From the cell containing the given text, extract its center point as (x, y) coordinate. 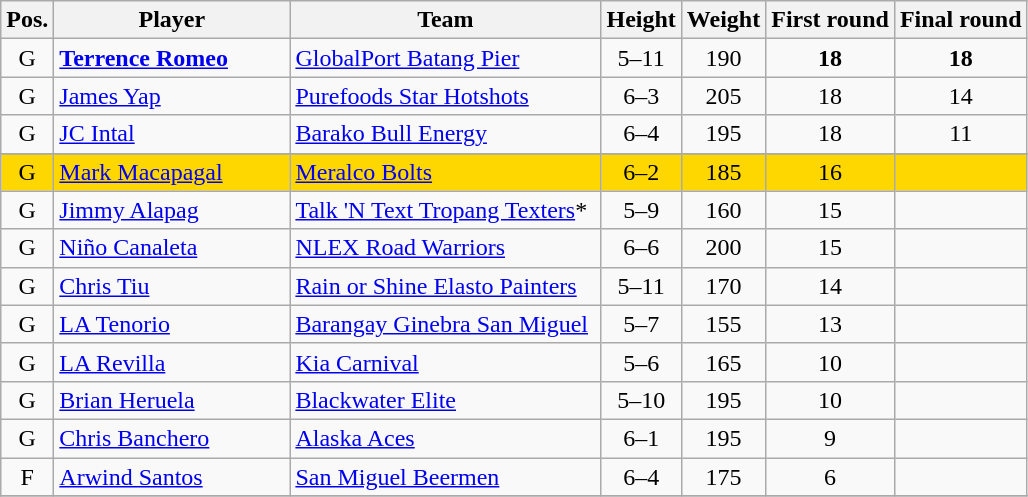
James Yap (172, 96)
Rain or Shine Elasto Painters (446, 286)
First round (830, 20)
Team (446, 20)
5–9 (641, 210)
Weight (723, 20)
160 (723, 210)
San Miguel Beermen (446, 477)
9 (830, 438)
Final round (960, 20)
LA Tenorio (172, 324)
Kia Carnival (446, 362)
JC Intal (172, 134)
Pos. (28, 20)
13 (830, 324)
Barangay Ginebra San Miguel (446, 324)
Meralco Bolts (446, 172)
190 (723, 58)
170 (723, 286)
6–1 (641, 438)
Height (641, 20)
GlobalPort Batang Pier (446, 58)
Mark Macapagal (172, 172)
16 (830, 172)
F (28, 477)
Alaska Aces (446, 438)
Chris Tiu (172, 286)
Talk 'N Text Tropang Texters* (446, 210)
Blackwater Elite (446, 400)
Arwind Santos (172, 477)
5–7 (641, 324)
6–3 (641, 96)
205 (723, 96)
Niño Canaleta (172, 248)
Jimmy Alapag (172, 210)
Chris Banchero (172, 438)
LA Revilla (172, 362)
Barako Bull Energy (446, 134)
175 (723, 477)
6 (830, 477)
185 (723, 172)
Purefoods Star Hotshots (446, 96)
155 (723, 324)
5–10 (641, 400)
6–2 (641, 172)
5–6 (641, 362)
6–6 (641, 248)
Brian Heruela (172, 400)
165 (723, 362)
Terrence Romeo (172, 58)
NLEX Road Warriors (446, 248)
11 (960, 134)
200 (723, 248)
Player (172, 20)
